Determine the (x, y) coordinate at the center of the cell enclosing the given text.  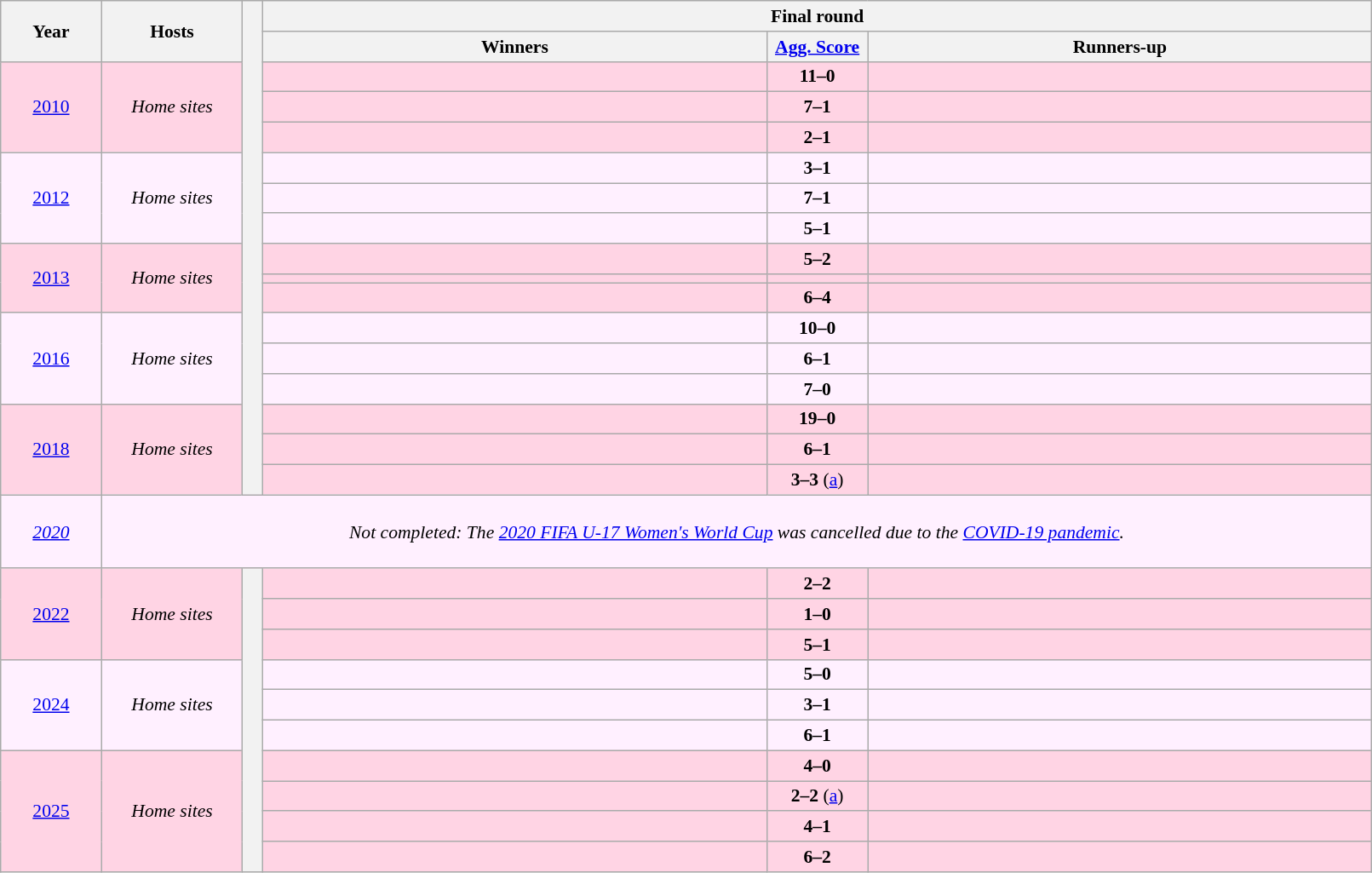
2–2 (a) (817, 796)
19–0 (817, 419)
Not completed: The 2020 FIFA U-17 Women's World Cup was cancelled due to the COVID-19 pandemic. (737, 531)
2–1 (817, 138)
Hosts (172, 31)
2–2 (817, 584)
6–2 (817, 857)
2010 (51, 107)
2013 (51, 278)
2020 (51, 531)
Winners (514, 47)
5–0 (817, 675)
2018 (51, 450)
2012 (51, 198)
Runners-up (1120, 47)
Agg. Score (817, 47)
Year (51, 31)
11–0 (817, 77)
1–0 (817, 614)
2024 (51, 705)
3–3 (a) (817, 480)
2025 (51, 811)
2016 (51, 359)
4–1 (817, 827)
2022 (51, 615)
7–0 (817, 389)
6–4 (817, 298)
4–0 (817, 766)
5–2 (817, 259)
Final round (817, 16)
10–0 (817, 329)
